Pinpoint the cell where the given text exists, returning its (X, Y) midpoint coordinate. 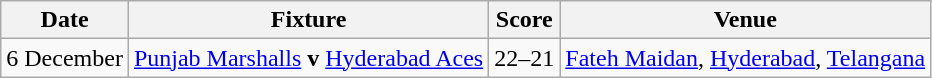
Punjab Marshalls v Hyderabad Aces (308, 58)
Fixture (308, 20)
Venue (746, 20)
Score (524, 20)
Fateh Maidan, Hyderabad, Telangana (746, 58)
Date (65, 20)
22–21 (524, 58)
6 December (65, 58)
